Search for the cell housing the specified text and yield its (X, Y) center coordinate. 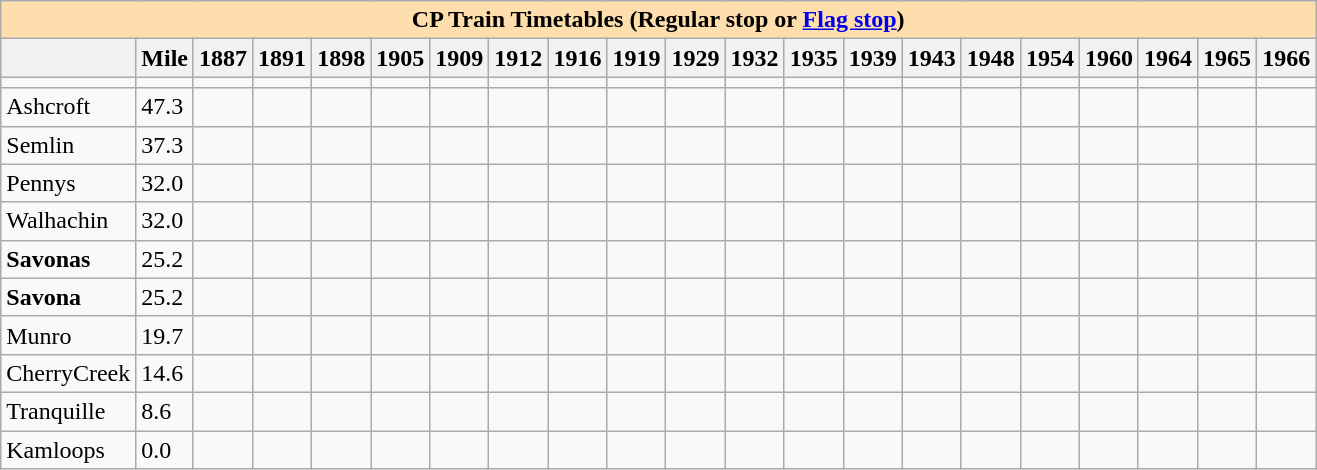
1965 (1228, 58)
1935 (814, 58)
1964 (1168, 58)
Mile (165, 58)
Savona (68, 297)
Kamloops (68, 449)
19.7 (165, 335)
8.6 (165, 411)
1919 (636, 58)
Walhachin (68, 221)
14.6 (165, 373)
CP Train Timetables (Regular stop or Flag stop) (658, 20)
37.3 (165, 145)
47.3 (165, 107)
CherryCreek (68, 373)
1954 (1050, 58)
1887 (222, 58)
1932 (754, 58)
Semlin (68, 145)
1943 (932, 58)
1912 (518, 58)
0.0 (165, 449)
1966 (1286, 58)
Pennys (68, 183)
1916 (578, 58)
1960 (1108, 58)
Munro (68, 335)
1909 (460, 58)
1939 (872, 58)
1905 (400, 58)
1929 (696, 58)
1898 (342, 58)
1948 (990, 58)
1891 (282, 58)
Savonas (68, 259)
Ashcroft (68, 107)
Tranquille (68, 411)
